From the cell containing the given text, extract its center point as [x, y] coordinate. 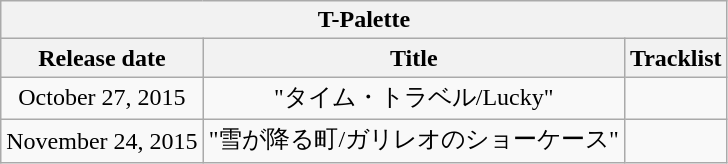
Release date [102, 58]
Tracklist [676, 58]
"タイム・トラベル/Lucky" [414, 98]
November 24, 2015 [102, 140]
October 27, 2015 [102, 98]
Title [414, 58]
T-Palette [364, 20]
"雪が降る町/ガリレオのショーケース" [414, 140]
